Scan for the cell matching the given text and deliver its (x, y) coordinate at center. 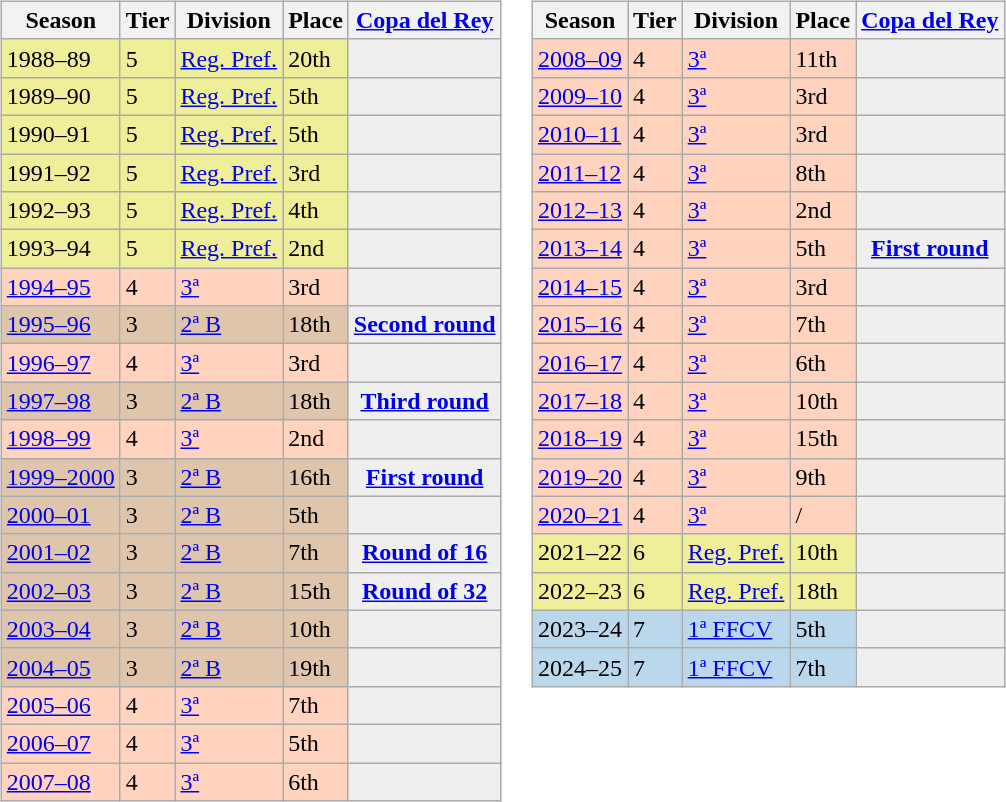
2015–16 (580, 325)
2022–23 (580, 591)
2021–22 (580, 553)
2023–24 (580, 629)
2011–12 (580, 173)
1989–90 (60, 96)
2009–10 (580, 96)
2013–14 (580, 249)
2002–03 (60, 591)
2006–07 (60, 743)
2018–19 (580, 439)
2017–18 (580, 401)
2019–20 (580, 477)
11th (823, 58)
2014–15 (580, 287)
1993–94 (60, 249)
8th (823, 173)
2024–25 (580, 667)
19th (316, 667)
1990–91 (60, 134)
2008–09 (580, 58)
2016–17 (580, 363)
/ (823, 515)
Second round (424, 325)
2001–02 (60, 553)
4th (316, 211)
2005–06 (60, 705)
2007–08 (60, 781)
1998–99 (60, 439)
2020–21 (580, 515)
1988–89 (60, 58)
1996–97 (60, 363)
20th (316, 58)
Third round (424, 401)
2003–04 (60, 629)
1997–98 (60, 401)
2000–01 (60, 515)
Round of 32 (424, 591)
Round of 16 (424, 553)
2004–05 (60, 667)
1995–96 (60, 325)
1991–92 (60, 173)
2012–13 (580, 211)
1999–2000 (60, 477)
9th (823, 477)
1992–93 (60, 211)
1994–95 (60, 287)
2010–11 (580, 134)
16th (316, 477)
